For the text-containing cell, return its midpoint in (x, y) coordinate format. 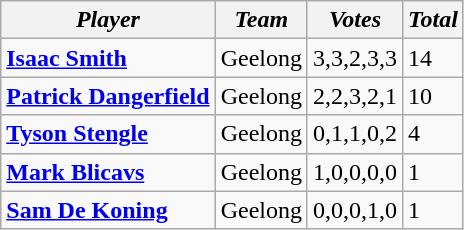
0,0,0,1,0 (354, 210)
Mark Blicavs (108, 172)
Votes (354, 20)
14 (434, 58)
4 (434, 134)
1,0,0,0,0 (354, 172)
2,2,3,2,1 (354, 96)
Isaac Smith (108, 58)
Team (261, 20)
Sam De Koning (108, 210)
Player (108, 20)
10 (434, 96)
Total (434, 20)
Tyson Stengle (108, 134)
3,3,2,3,3 (354, 58)
Patrick Dangerfield (108, 96)
0,1,1,0,2 (354, 134)
